Return the (x, y) coordinate for the center point of the cell that contains the specified text.  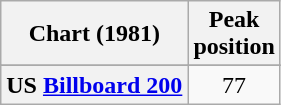
US Billboard 200 (94, 85)
77 (234, 85)
Chart (1981) (94, 34)
Peakposition (234, 34)
